Return (x, y) of the center of cell containing provided text 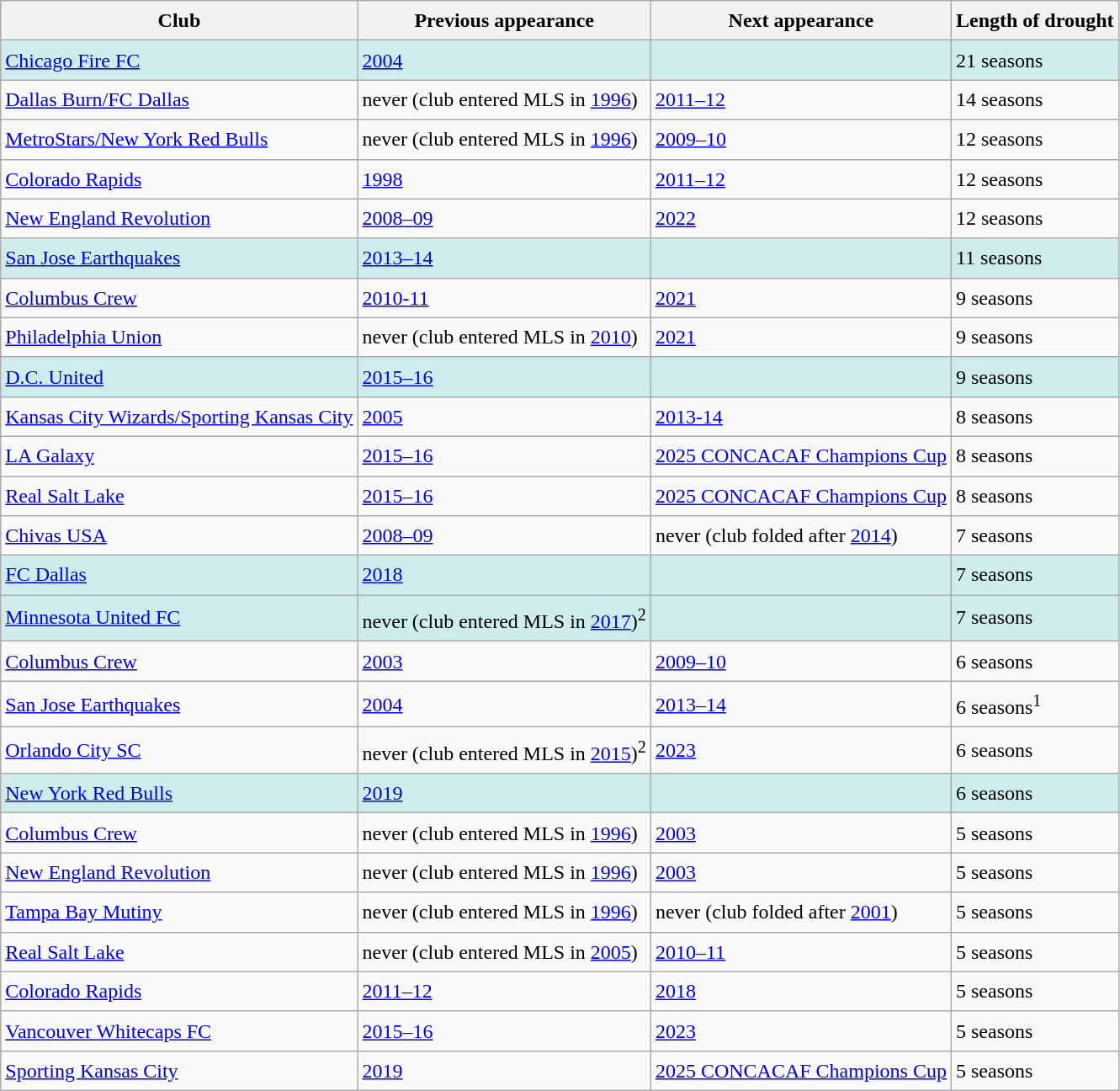
Previous appearance (504, 20)
2010–11 (801, 951)
Orlando City SC (179, 751)
Philadelphia Union (179, 337)
Next appearance (801, 20)
never (club entered MLS in 2010) (504, 337)
2013-14 (801, 416)
MetroStars/New York Red Bulls (179, 140)
1998 (504, 178)
2010-11 (504, 298)
Chivas USA (179, 535)
never (club entered MLS in 2005) (504, 951)
Club (179, 20)
never (club folded after 2001) (801, 913)
Chicago Fire FC (179, 61)
Sporting Kansas City (179, 1071)
Dallas Burn/FC Dallas (179, 99)
2005 (504, 416)
14 seasons (1035, 99)
never (club entered MLS in 2017)2 (504, 618)
2022 (801, 219)
Minnesota United FC (179, 618)
FC Dallas (179, 576)
Tampa Bay Mutiny (179, 913)
6 seasons1 (1035, 704)
New York Red Bulls (179, 793)
Kansas City Wizards/Sporting Kansas City (179, 416)
Length of drought (1035, 20)
LA Galaxy (179, 456)
21 seasons (1035, 61)
D.C. United (179, 377)
Vancouver Whitecaps FC (179, 1030)
11 seasons (1035, 258)
never (club entered MLS in 2015)2 (504, 751)
never (club folded after 2014) (801, 535)
